Return the (X, Y) coordinate for the center point of the cell that contains the specified text.  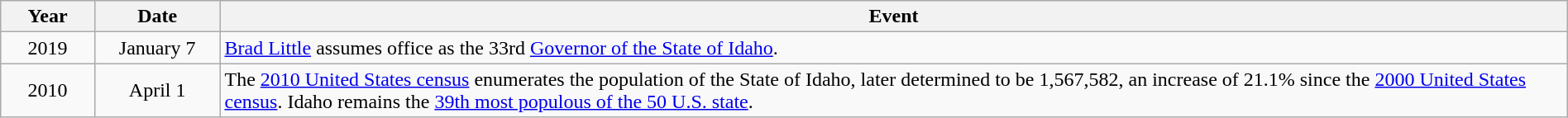
Date (157, 17)
Brad Little assumes office as the 33rd Governor of the State of Idaho. (893, 48)
2019 (48, 48)
January 7 (157, 48)
Year (48, 17)
Event (893, 17)
April 1 (157, 91)
2010 (48, 91)
